For the text-containing cell, return its midpoint in (x, y) coordinate format. 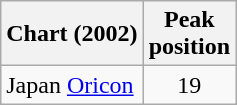
Chart (2002) (72, 34)
Japan Oricon (72, 85)
19 (189, 85)
Peakposition (189, 34)
